Extract the [x, y] coordinate from the center of the cell holding the provided text.  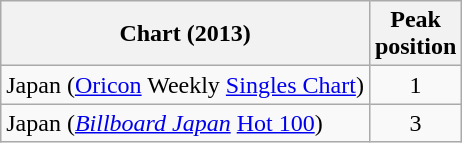
Peakposition [415, 34]
Japan (Billboard Japan Hot 100) [186, 123]
Japan (Oricon Weekly Singles Chart) [186, 85]
1 [415, 85]
3 [415, 123]
Chart (2013) [186, 34]
